Return the [x, y] coordinate for the center point of the cell that contains the specified text.  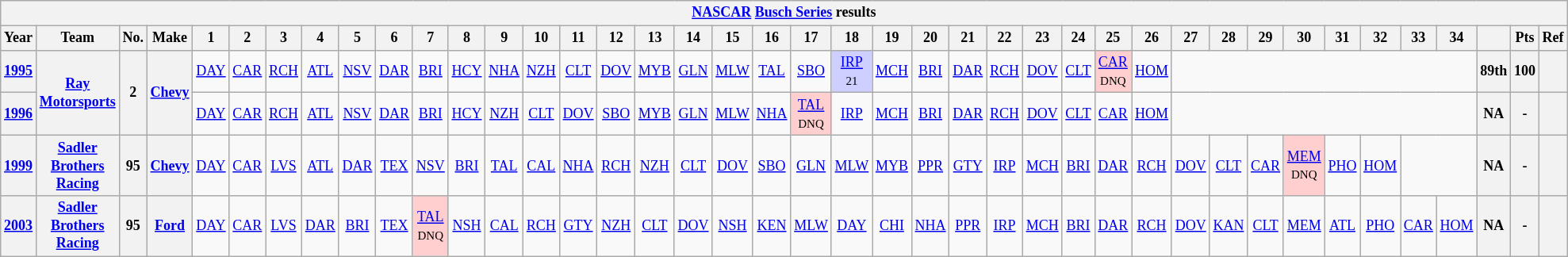
16 [772, 38]
19 [892, 38]
26 [1152, 38]
27 [1190, 38]
11 [578, 38]
IRP21 [852, 71]
9 [504, 38]
34 [1456, 38]
17 [811, 38]
31 [1342, 38]
Team [78, 38]
7 [430, 38]
MEM [1304, 226]
14 [693, 38]
KEN [772, 226]
24 [1079, 38]
Pts [1525, 38]
1996 [19, 114]
No. [133, 38]
Ref [1553, 38]
NASCAR Busch Series results [784, 13]
29 [1266, 38]
13 [655, 38]
33 [1419, 38]
4 [320, 38]
23 [1042, 38]
1995 [19, 71]
5 [357, 38]
3 [284, 38]
10 [541, 38]
1 [211, 38]
CARDNQ [1114, 71]
100 [1525, 71]
2003 [19, 226]
25 [1114, 38]
28 [1229, 38]
Ray Motorsports [78, 92]
22 [1005, 38]
CHI [892, 226]
Year [19, 38]
30 [1304, 38]
18 [852, 38]
15 [733, 38]
6 [395, 38]
KAN [1229, 226]
MEMDNQ [1304, 165]
12 [616, 38]
1999 [19, 165]
89th [1494, 71]
8 [466, 38]
20 [930, 38]
21 [968, 38]
32 [1380, 38]
Make [170, 38]
Ford [170, 226]
